From the cell containing the given text, extract its center point as [x, y] coordinate. 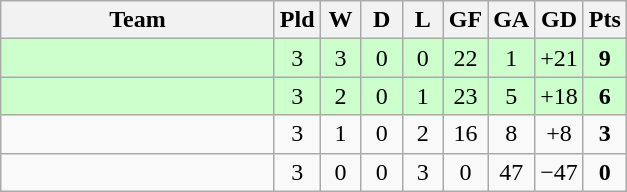
GF [465, 20]
L [422, 20]
GA [512, 20]
+21 [560, 58]
5 [512, 96]
Pts [604, 20]
+8 [560, 134]
23 [465, 96]
+18 [560, 96]
9 [604, 58]
22 [465, 58]
Team [138, 20]
Pld [297, 20]
−47 [560, 172]
47 [512, 172]
D [382, 20]
6 [604, 96]
W [340, 20]
GD [560, 20]
16 [465, 134]
8 [512, 134]
